Extract the (X, Y) coordinate from the center of the cell holding the provided text.  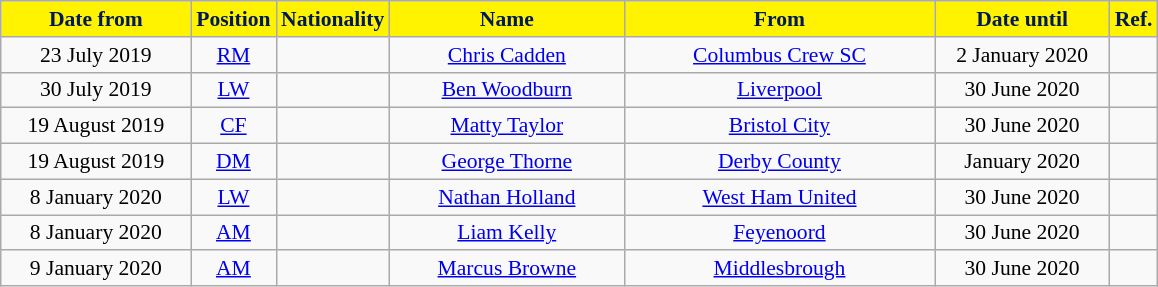
West Ham United (779, 197)
Liverpool (779, 90)
Position (234, 19)
2 January 2020 (1022, 55)
CF (234, 126)
Middlesbrough (779, 269)
Columbus Crew SC (779, 55)
Ref. (1134, 19)
Feyenoord (779, 233)
Derby County (779, 162)
9 January 2020 (96, 269)
January 2020 (1022, 162)
Ben Woodburn (506, 90)
Chris Cadden (506, 55)
Nathan Holland (506, 197)
Matty Taylor (506, 126)
Date from (96, 19)
30 July 2019 (96, 90)
23 July 2019 (96, 55)
Bristol City (779, 126)
RM (234, 55)
Marcus Browne (506, 269)
Date until (1022, 19)
From (779, 19)
Liam Kelly (506, 233)
Nationality (332, 19)
DM (234, 162)
Name (506, 19)
George Thorne (506, 162)
